Search for the cell housing the specified text and yield its [x, y] center coordinate. 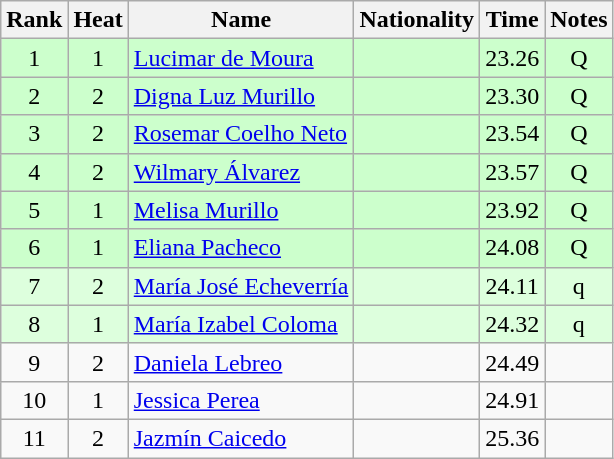
23.57 [512, 172]
Jazmín Caicedo [241, 438]
Digna Luz Murillo [241, 96]
Heat [98, 20]
24.11 [512, 286]
7 [34, 286]
23.26 [512, 58]
23.92 [512, 210]
Nationality [417, 20]
Rank [34, 20]
9 [34, 362]
11 [34, 438]
23.54 [512, 134]
Wilmary Álvarez [241, 172]
8 [34, 324]
24.32 [512, 324]
10 [34, 400]
Rosemar Coelho Neto [241, 134]
María Izabel Coloma [241, 324]
24.91 [512, 400]
5 [34, 210]
Eliana Pacheco [241, 248]
4 [34, 172]
Time [512, 20]
Daniela Lebreo [241, 362]
Notes [579, 20]
24.49 [512, 362]
Melisa Murillo [241, 210]
Name [241, 20]
24.08 [512, 248]
María José Echeverría [241, 286]
Jessica Perea [241, 400]
23.30 [512, 96]
Lucimar de Moura [241, 58]
6 [34, 248]
3 [34, 134]
25.36 [512, 438]
